Find where the given text appears and provide that cell's center as (x, y) coordinate. 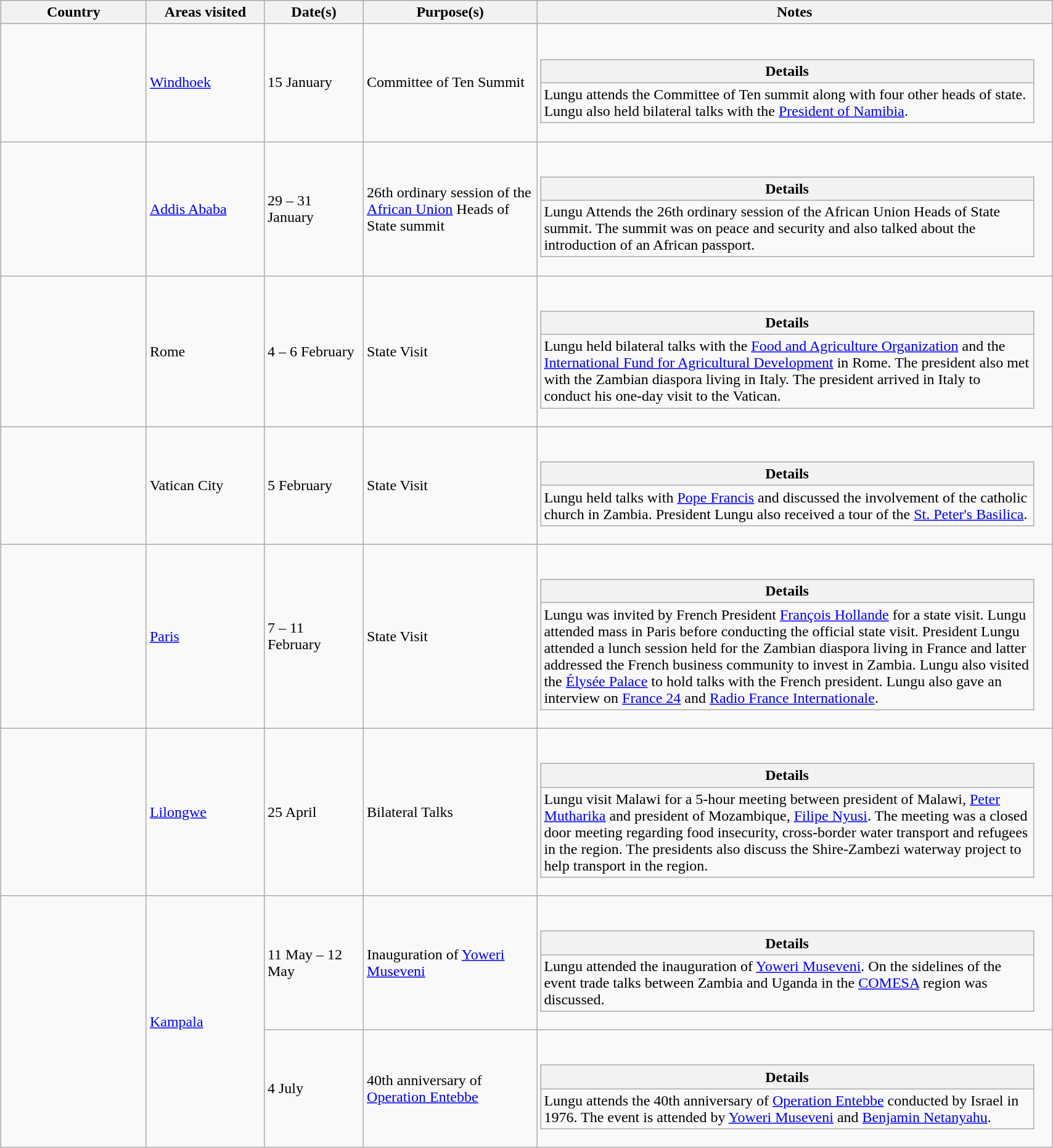
29 – 31 January (313, 209)
Rome (205, 351)
Kampala (205, 1022)
Committee of Ten Summit (450, 83)
4 July (313, 1089)
26th ordinary session of the African Union Heads of State summit (450, 209)
Purpose(s) (450, 12)
5 February (313, 486)
Addis Ababa (205, 209)
Paris (205, 636)
11 May – 12 May (313, 963)
7 – 11 February (313, 636)
Inauguration of Yoweri Museveni (450, 963)
Areas visited (205, 12)
Notes (795, 12)
Windhoek (205, 83)
Vatican City (205, 486)
Lungu attends the 40th anniversary of Operation Entebbe conducted by Israel in 1976. The event is attended by Yoweri Museveni and Benjamin Netanyahu. (787, 1109)
25 April (313, 812)
Date(s) (313, 12)
40th anniversary of Operation Entebbe (450, 1089)
Lilongwe (205, 812)
Lungu attends the Committee of Ten summit along with four other heads of state. Lungu also held bilateral talks with the President of Namibia. (787, 102)
Bilateral Talks (450, 812)
4 – 6 February (313, 351)
15 January (313, 83)
Country (73, 12)
